Detect which cell encompasses the target text, then output its [X, Y] center coordinate. 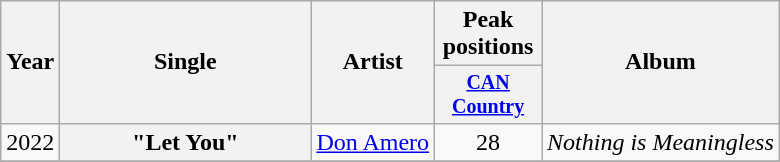
Album [661, 62]
2022 [30, 142]
Peak positions [488, 34]
"Let You" [186, 142]
Don Amero [373, 142]
Single [186, 62]
Year [30, 62]
28 [488, 142]
Artist [373, 62]
CAN Country [488, 94]
Nothing is Meaningless [661, 142]
